Capture the cell that displays the provided text and extract its [x, y] central coordinate. 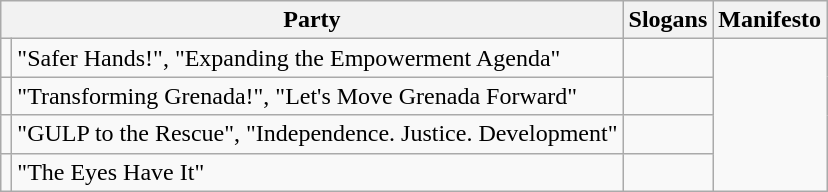
"The Eyes Have It" [318, 172]
Slogans [668, 20]
"Transforming Grenada!", "Let's Move Grenada Forward" [318, 96]
"GULP to the Rescue", "Independence. Justice. Development" [318, 134]
Party [312, 20]
Manifesto [770, 20]
"Safer Hands!", "Expanding the Empowerment Agenda" [318, 58]
